Detect which cell encompasses the target text, then output its [X, Y] center coordinate. 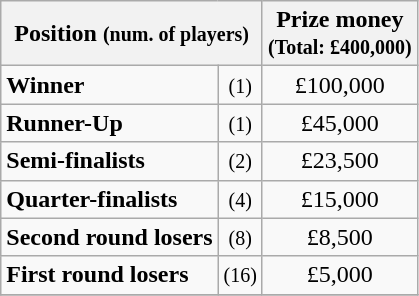
Winner [110, 85]
£15,000 [340, 199]
Runner-Up [110, 123]
(2) [240, 161]
(8) [240, 237]
Second round losers [110, 237]
Quarter-finalists [110, 199]
£23,500 [340, 161]
£5,000 [340, 275]
(4) [240, 199]
First round losers [110, 275]
Prize money(Total: £400,000) [340, 34]
Semi-finalists [110, 161]
£45,000 [340, 123]
£8,500 [340, 237]
Position (num. of players) [132, 34]
(16) [240, 275]
£100,000 [340, 85]
